Provide the [X, Y] coordinate of the cell's center where the given text is located.  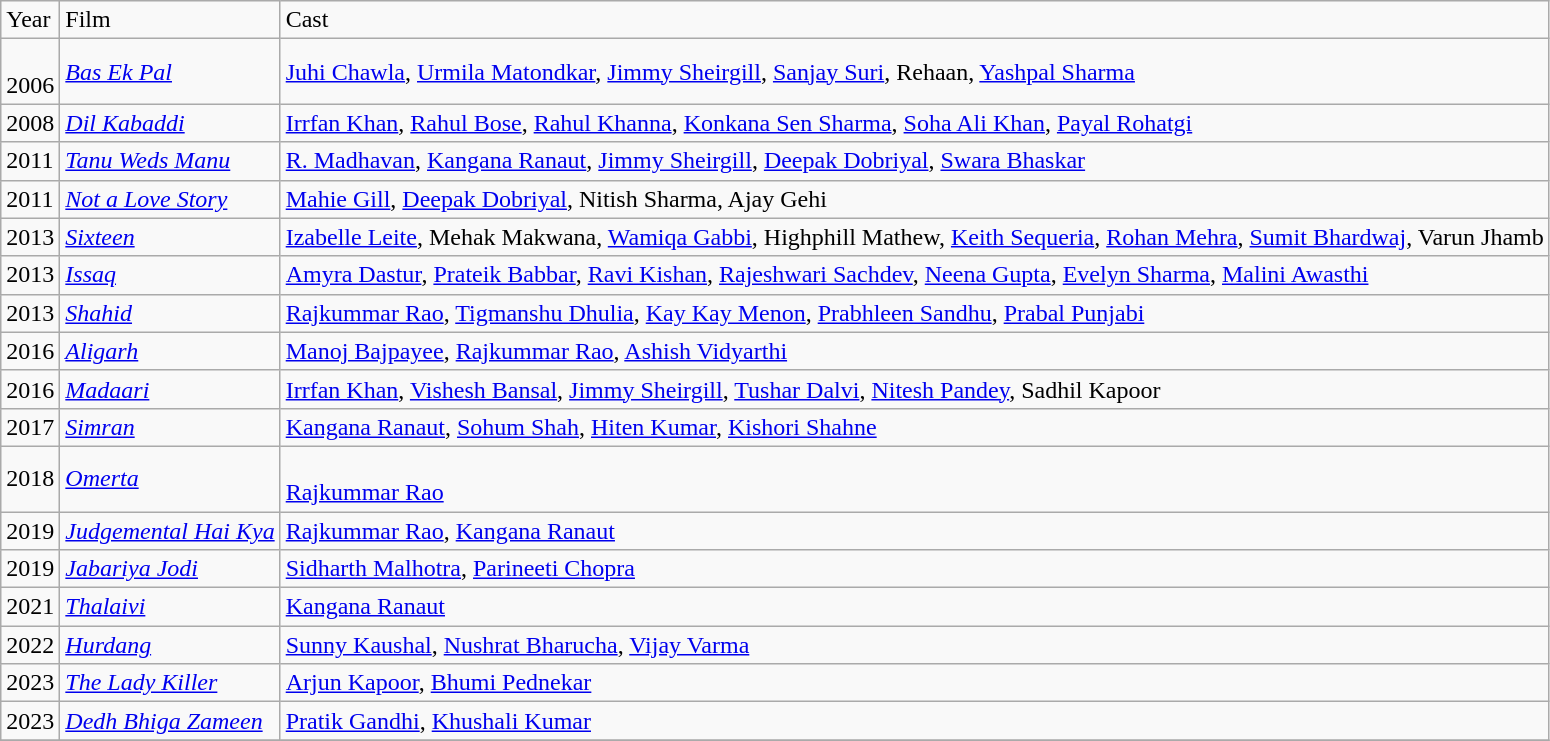
Manoj Bajpayee, Rajkummar Rao, Ashish Vidyarthi [914, 351]
Issaq [170, 275]
Juhi Chawla, Urmila Matondkar, Jimmy Sheirgill, Sanjay Suri, Rehaan, Yashpal Sharma [914, 72]
Hurdang [170, 645]
Amyra Dastur, Prateik Babbar, Ravi Kishan, Rajeshwari Sachdev, Neena Gupta, Evelyn Sharma, Malini Awasthi [914, 275]
2022 [30, 645]
Film [170, 20]
Irrfan Khan, Rahul Bose, Rahul Khanna, Konkana Sen Sharma, Soha Ali Khan, Payal Rohatgi [914, 123]
Irrfan Khan, Vishesh Bansal, Jimmy Sheirgill, Tushar Dalvi, Nitesh Pandey, Sadhil Kapoor [914, 389]
Mahie Gill, Deepak Dobriyal, Nitish Sharma, Ajay Gehi [914, 199]
Bas Ek Pal [170, 72]
Tanu Weds Manu [170, 161]
Year [30, 20]
Simran [170, 427]
Kangana Ranaut [914, 607]
Madaari [170, 389]
Sixteen [170, 237]
Shahid [170, 313]
Rajkummar Rao, Kangana Ranaut [914, 531]
Judgemental Hai Kya [170, 531]
R. Madhavan, Kangana Ranaut, Jimmy Sheirgill, Deepak Dobriyal, Swara Bhaskar [914, 161]
The Lady Killer [170, 683]
Izabelle Leite, Mehak Makwana, Wamiqa Gabbi, Highphill Mathew, Keith Sequeria, Rohan Mehra, Sumit Bhardwaj, Varun Jhamb [914, 237]
2021 [30, 607]
Omerta [170, 478]
Pratik Gandhi, Khushali Kumar [914, 721]
Not a Love Story [170, 199]
Sunny Kaushal, Nushrat Bharucha, Vijay Varma [914, 645]
Rajkummar Rao, Tigmanshu Dhulia, Kay Kay Menon, Prabhleen Sandhu, Prabal Punjabi [914, 313]
Rajkummar Rao [914, 478]
2018 [30, 478]
Kangana Ranaut, Sohum Shah, Hiten Kumar, Kishori Shahne [914, 427]
Thalaivi [170, 607]
Dedh Bhiga Zameen [170, 721]
Sidharth Malhotra, Parineeti Chopra [914, 569]
2006 [30, 72]
Arjun Kapoor, Bhumi Pednekar [914, 683]
Aligarh [170, 351]
Cast [914, 20]
2017 [30, 427]
Jabariya Jodi [170, 569]
Dil Kabaddi [170, 123]
2008 [30, 123]
